Scan for the cell matching the given text and deliver its [x, y] coordinate at center. 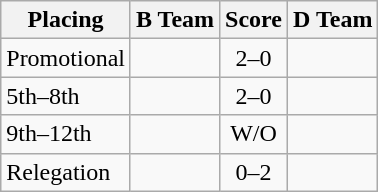
Promotional [66, 58]
0–2 [254, 172]
B Team [174, 20]
Score [254, 20]
W/O [254, 134]
9th–12th [66, 134]
Relegation [66, 172]
Placing [66, 20]
5th–8th [66, 96]
D Team [333, 20]
